Return the [x, y] coordinate for the center point of the cell that contains the specified text.  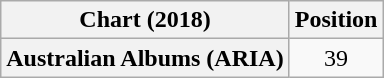
Chart (2018) [145, 20]
Position [336, 20]
Australian Albums (ARIA) [145, 58]
39 [336, 58]
